Locate the cell with the specified text and output its [X, Y] center coordinate. 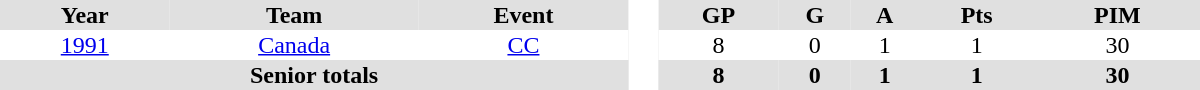
CC [524, 45]
Canada [294, 45]
PIM [1118, 15]
G [815, 15]
Event [524, 15]
1991 [85, 45]
Year [85, 15]
Pts [976, 15]
GP [718, 15]
Senior totals [314, 75]
Team [294, 15]
A [885, 15]
